Capture the cell that displays the provided text and extract its (x, y) central coordinate. 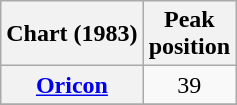
Oricon (72, 85)
Peakposition (189, 34)
Chart (1983) (72, 34)
39 (189, 85)
